Identify which cell holds the provided text, then report its [X, Y] central coordinate. 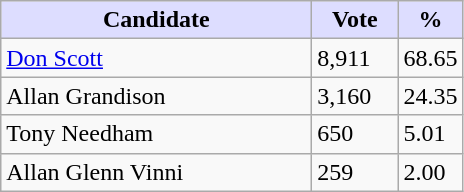
650 [355, 134]
5.01 [430, 134]
8,911 [355, 58]
2.00 [430, 172]
Tony Needham [156, 134]
3,160 [355, 96]
259 [355, 172]
Candidate [156, 20]
Vote [355, 20]
24.35 [430, 96]
% [430, 20]
68.65 [430, 58]
Allan Grandison [156, 96]
Don Scott [156, 58]
Allan Glenn Vinni [156, 172]
